From the cell containing the given text, extract its center point as (x, y) coordinate. 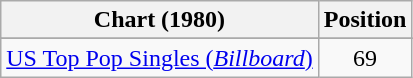
US Top Pop Singles (Billboard) (160, 58)
Position (365, 20)
69 (365, 58)
Chart (1980) (160, 20)
